Detect which cell encompasses the target text, then output its [X, Y] center coordinate. 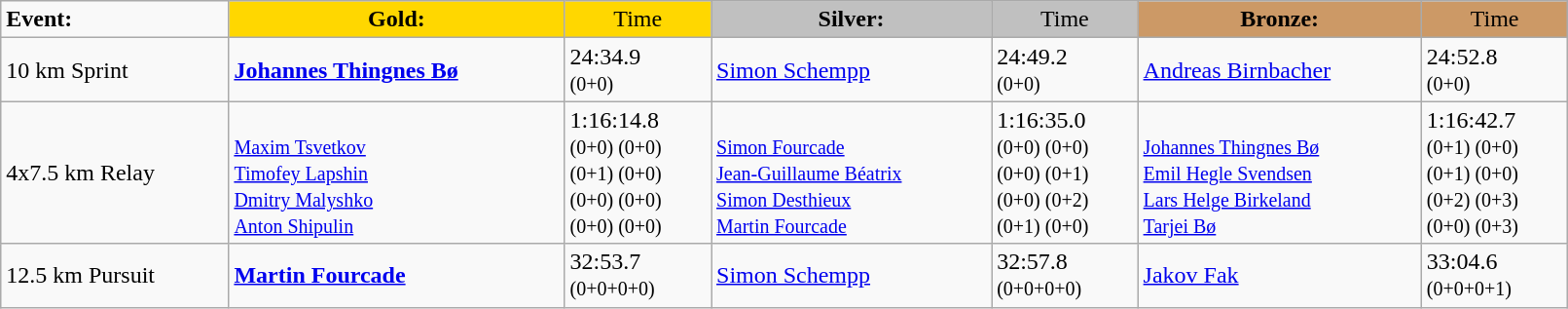
1:16:35.0(0+0) (0+0)(0+0) (0+1)(0+0) (0+2)(0+1) (0+0) [1065, 173]
Martin Fourcade [397, 275]
Johannes Thingnes BøEmil Hegle SvendsenLars Helge BirkelandTarjei Bø [1279, 173]
Andreas Birnbacher [1279, 70]
24:34.9(0+0) [638, 70]
Maxim TsvetkovTimofey LapshinDmitry MalyshkoAnton Shipulin [397, 173]
1:16:14.8(0+0) (0+0)(0+1) (0+0)(0+0) (0+0)(0+0) (0+0) [638, 173]
10 km Sprint [115, 70]
33:04.6(0+0+0+1) [1495, 275]
32:53.7(0+0+0+0) [638, 275]
1:16:42.7(0+1) (0+0)(0+1) (0+0)(0+2) (0+3)(0+0) (0+3) [1495, 173]
Johannes Thingnes Bø [397, 70]
4x7.5 km Relay [115, 173]
Simon FourcadeJean-Guillaume BéatrixSimon DesthieuxMartin Fourcade [851, 173]
12.5 km Pursuit [115, 275]
24:49.2(0+0) [1065, 70]
Event: [115, 19]
32:57.8(0+0+0+0) [1065, 275]
24:52.8(0+0) [1495, 70]
Jakov Fak [1279, 275]
Bronze: [1279, 19]
Gold: [397, 19]
Silver: [851, 19]
